Find where the given text appears and provide that cell's center as [X, Y] coordinate. 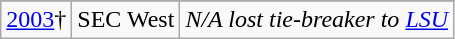
SEC West [126, 20]
N/A lost tie-breaker to LSU [317, 20]
2003† [36, 20]
